Pinpoint the cell where the given text exists, returning its [x, y] midpoint coordinate. 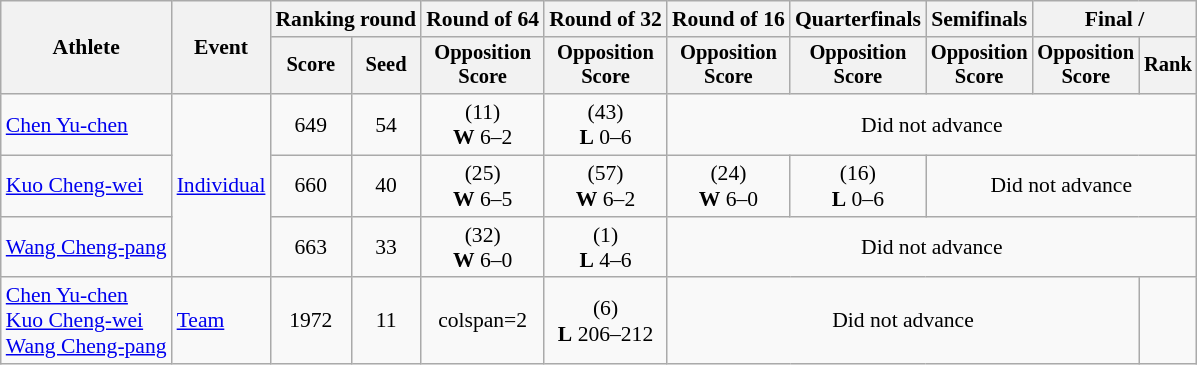
Athlete [86, 48]
Individual [222, 186]
Team [222, 322]
663 [310, 248]
(25)W 6–5 [482, 186]
(16)L 0–6 [858, 186]
Chen Yu-chenKuo Cheng-weiWang Cheng-pang [86, 322]
40 [386, 186]
54 [386, 124]
(11)W 6–2 [482, 124]
colspan=2 [482, 322]
1972 [310, 322]
(32)W 6–0 [482, 248]
Round of 32 [606, 19]
Semifinals [980, 19]
(1)L 4–6 [606, 248]
649 [310, 124]
Round of 64 [482, 19]
Kuo Cheng-wei [86, 186]
Round of 16 [728, 19]
Quarterfinals [858, 19]
Chen Yu-chen [86, 124]
(57)W 6–2 [606, 186]
Wang Cheng-pang [86, 248]
(24)W 6–0 [728, 186]
11 [386, 322]
Rank [1168, 66]
Event [222, 48]
Seed [386, 66]
Score [310, 66]
Ranking round [346, 19]
660 [310, 186]
(43)L 0–6 [606, 124]
33 [386, 248]
(6)L 206–212 [606, 322]
Final / [1114, 19]
